Return the [X, Y] coordinate for the center point of the cell that contains the specified text.  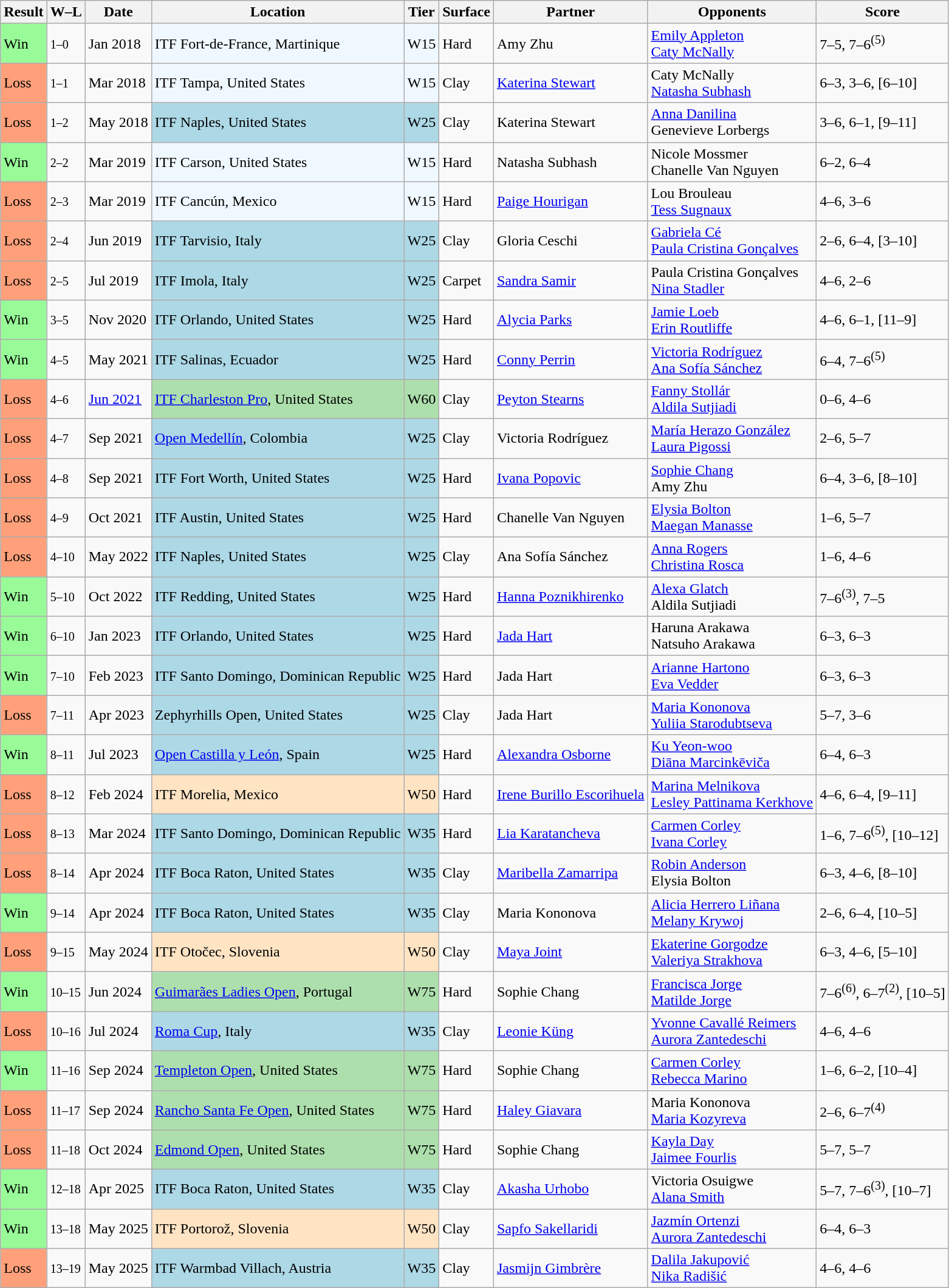
2–5 [66, 281]
6–10 [66, 636]
13–18 [66, 1229]
Location [278, 12]
ITF Tampa, United States [278, 83]
6–3, 4–6, [5–10] [883, 952]
Maribella Zamarripa [570, 873]
2–4 [66, 240]
Opponents [732, 12]
11–17 [66, 1110]
May 2022 [118, 557]
ITF Carson, United States [278, 162]
4–10 [66, 557]
Sophie Chang Amy Zhu [732, 477]
Jasmijn Gimbrère [570, 1268]
W60 [422, 398]
Lia Karatancheva [570, 833]
Mar 2024 [118, 833]
7–5, 7–6(5) [883, 44]
4–5 [66, 359]
11–18 [66, 1150]
Ekaterine Gorgodze Valeriya Strakhova [732, 952]
Jan 2018 [118, 44]
Kayla Day Jaimee Fourlis [732, 1150]
ITF Fort Worth, United States [278, 477]
4–6, 2–6 [883, 281]
Robin Anderson Elysia Bolton [732, 873]
Hanna Poznikhirenko [570, 596]
Fanny Stollár Aldila Sutjiadi [732, 398]
Marina Melnikova Lesley Pattinama Kerkhove [732, 794]
5–7, 5–7 [883, 1150]
1–6, 7–6(5), [10–12] [883, 833]
Oct 2022 [118, 596]
Francisca Jorge Matilde Jorge [732, 991]
Alexa Glatch Aldila Sutjiadi [732, 596]
Emily Appleton Caty McNally [732, 44]
4–6, 3–6 [883, 202]
Jul 2023 [118, 754]
Score [883, 12]
12–18 [66, 1189]
13–19 [66, 1268]
Irene Burillo Escorihuela [570, 794]
Conny Perrin [570, 359]
Natasha Subhash [570, 162]
Carmen Corley Rebecca Marino [732, 1070]
Nicole Mossmer Chanelle Van Nguyen [732, 162]
6–4, 7–6(5) [883, 359]
Victoria Osuigwe Alana Smith [732, 1189]
Amy Zhu [570, 44]
Sandra Samir [570, 281]
7–6(6), 6–7(2), [10–5] [883, 991]
Dalila Jakupović Nika Radišić [732, 1268]
0–6, 4–6 [883, 398]
María Herazo González Laura Pigossi [732, 438]
6–3, 3–6, [6–10] [883, 83]
Gabriela Cé Paula Cristina Gonçalves [732, 240]
10–15 [66, 991]
9–14 [66, 912]
Zephyrhills Open, United States [278, 715]
Victoria Rodríguez Ana Sofía Sánchez [732, 359]
Victoria Rodríguez [570, 438]
11–16 [66, 1070]
Lou Brouleau Tess Sugnaux [732, 202]
Caty McNally Natasha Subhash [732, 83]
Anna Rogers Christina Rosca [732, 557]
Ana Sofía Sánchez [570, 557]
6–3, 4–6, [8–10] [883, 873]
Ku Yeon-woo Diāna Marcinkēviča [732, 754]
Haley Giavara [570, 1110]
7–6(3), 7–5 [883, 596]
2–6, 6–7(4) [883, 1110]
Apr 2023 [118, 715]
Arianne Hartono Eva Vedder [732, 675]
Carpet [467, 281]
2–3 [66, 202]
Jun 2024 [118, 991]
Result [24, 12]
5–7, 3–6 [883, 715]
ITF Morelia, Mexico [278, 794]
Surface [467, 12]
Jun 2021 [118, 398]
2–2 [66, 162]
Haruna Arakawa Natsuho Arakawa [732, 636]
8–13 [66, 833]
ITF Cancún, Mexico [278, 202]
5–10 [66, 596]
1–2 [66, 123]
Oct 2021 [118, 517]
Maya Joint [570, 952]
6–4, 3–6, [8–10] [883, 477]
Rancho Santa Fe Open, United States [278, 1110]
7–10 [66, 675]
ITF Tarvisio, Italy [278, 240]
8–11 [66, 754]
Leonie Küng [570, 1031]
ITF Portorož, Slovenia [278, 1229]
Jan 2023 [118, 636]
ITF Charleston Pro, United States [278, 398]
ITF Salinas, Ecuador [278, 359]
Roma Cup, Italy [278, 1031]
3–6, 6–1, [9–11] [883, 123]
Mar 2018 [118, 83]
3–5 [66, 319]
Partner [570, 12]
2–6, 5–7 [883, 438]
5–7, 7–6(3), [10–7] [883, 1189]
Jazmín Ortenzi Aurora Zantedeschi [732, 1229]
Jul 2024 [118, 1031]
ITF Warmbad Villach, Austria [278, 1268]
9–15 [66, 952]
1–0 [66, 44]
4–8 [66, 477]
Apr 2025 [118, 1189]
Date [118, 12]
ITF Imola, Italy [278, 281]
Jun 2019 [118, 240]
Maria Kononova Maria Kozyreva [732, 1110]
2–6, 6–4, [3–10] [883, 240]
ITF Redding, United States [278, 596]
Edmond Open, United States [278, 1150]
4–6, 6–1, [11–9] [883, 319]
4–9 [66, 517]
10–16 [66, 1031]
Anna Danilina Genevieve Lorbergs [732, 123]
Maria Kononova [570, 912]
Paula Cristina Gonçalves Nina Stadler [732, 281]
Gloria Ceschi [570, 240]
Open Castilla y León, Spain [278, 754]
Guimarães Ladies Open, Portugal [278, 991]
Templeton Open, United States [278, 1070]
May 2018 [118, 123]
4–6, 6–4, [9–11] [883, 794]
May 2024 [118, 952]
2–6, 6–4, [10–5] [883, 912]
Paige Hourigan [570, 202]
ITF Otočec, Slovenia [278, 952]
Carmen Corley Ivana Corley [732, 833]
Sapfo Sakellaridi [570, 1229]
4–6 [66, 398]
ITF Fort-de-France, Martinique [278, 44]
Nov 2020 [118, 319]
Yvonne Cavallé Reimers Aurora Zantedeschi [732, 1031]
Feb 2023 [118, 675]
Chanelle Van Nguyen [570, 517]
Jamie Loeb Erin Routliffe [732, 319]
W–L [66, 12]
1–6, 4–6 [883, 557]
Tier [422, 12]
Alexandra Osborne [570, 754]
Maria Kononova Yuliia Starodubtseva [732, 715]
Alycia Parks [570, 319]
1–1 [66, 83]
Peyton Stearns [570, 398]
8–12 [66, 794]
7–11 [66, 715]
1–6, 6–2, [10–4] [883, 1070]
Oct 2024 [118, 1150]
6–2, 6–4 [883, 162]
Akasha Urhobo [570, 1189]
May 2021 [118, 359]
ITF Austin, United States [278, 517]
Jul 2019 [118, 281]
Elysia Bolton Maegan Manasse [732, 517]
4–7 [66, 438]
Open Medellín, Colombia [278, 438]
Ivana Popovic [570, 477]
Feb 2024 [118, 794]
Alicia Herrero Liñana Melany Krywoj [732, 912]
8–14 [66, 873]
1–6, 5–7 [883, 517]
